Determine the [x, y] coordinate at the center of the cell enclosing the given text.  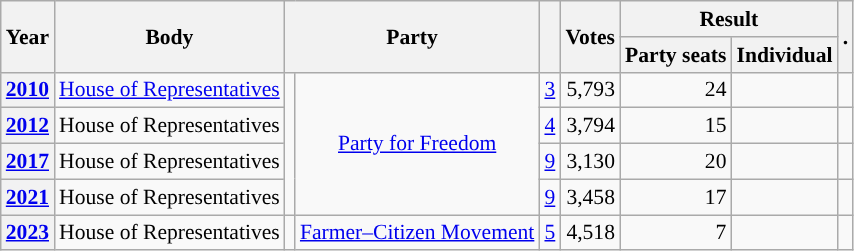
3,794 [590, 126]
Party for Freedom [418, 143]
Party [412, 36]
Body [170, 36]
7 [676, 233]
2010 [28, 90]
2023 [28, 233]
5,793 [590, 90]
17 [676, 197]
24 [676, 90]
Year [28, 36]
3,458 [590, 197]
2017 [28, 162]
4,518 [590, 233]
4 [550, 126]
3,130 [590, 162]
Party seats [676, 55]
Individual [784, 55]
2012 [28, 126]
20 [676, 162]
. [846, 36]
15 [676, 126]
Result [729, 19]
Farmer–Citizen Movement [418, 233]
5 [550, 233]
Votes [590, 36]
3 [550, 90]
2021 [28, 197]
